Return the [X, Y] coordinate for the center point of the cell that contains the specified text.  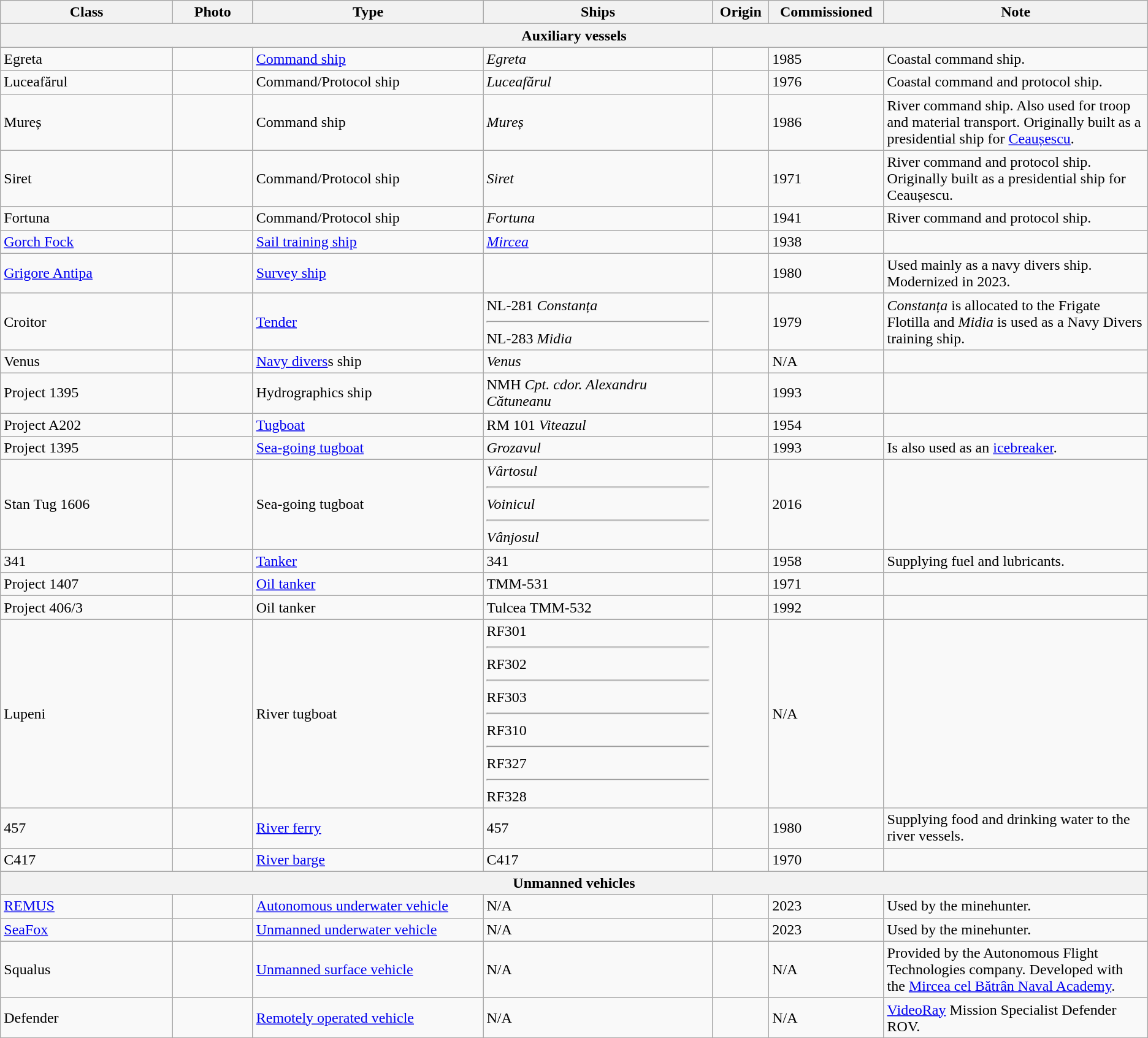
Gorch Fock [87, 242]
1954 [827, 425]
2016 [827, 505]
Project 406/3 [87, 608]
Ships [598, 12]
Autonomous underwater vehicle [368, 906]
NL-281 Constanța NL-283 Midia [598, 321]
RF301 RF302 RF303 RF310 RF327 RF328 [598, 714]
Stan Tug 1606 [87, 505]
Photo [212, 12]
Type [368, 12]
Squalus [87, 969]
Defender [87, 1018]
Class [87, 12]
1985 [827, 59]
Tender [368, 321]
Is also used as an icebreaker. [1016, 448]
Grozavul [598, 448]
Lupeni [87, 714]
Unmanned surface vehicle [368, 969]
RM 101 Viteazul [598, 425]
Auxiliary vessels [574, 36]
Navy diverss ship [368, 361]
Tanker [368, 561]
River barge [368, 860]
River tugboat [368, 714]
Used mainly as a navy divers ship. Modernized in 2023. [1016, 273]
REMUS [87, 906]
1986 [827, 122]
Hydrographics ship [368, 392]
1976 [827, 82]
1938 [827, 242]
Vârtosul Voinicul Vânjosul [598, 505]
Tulcea TMM-532 [598, 608]
Coastal command and protocol ship. [1016, 82]
SeaFox [87, 929]
1941 [827, 218]
Unmanned vehicles [574, 883]
1970 [827, 860]
Tugboat [368, 425]
NMH Cpt. cdor. Alexandru Cătuneanu [598, 392]
1992 [827, 608]
River command and protocol ship. Originally built as a presidential ship for Ceaușescu. [1016, 178]
1979 [827, 321]
Note [1016, 12]
Mircea [598, 242]
Unmanned underwater vehicle [368, 929]
Origin [741, 12]
Project A202 [87, 425]
Provided by the Autonomous Flight Technologies company. Developed with the Mircea cel Bătrân Naval Academy. [1016, 969]
Project 1407 [87, 584]
Survey ship [368, 273]
Supplying food and drinking water to the river vessels. [1016, 828]
Constanța is allocated to the Frigate Flotilla and Midia is used as a Navy Divers training ship. [1016, 321]
Grigore Antipa [87, 273]
Sail training ship [368, 242]
River ferry [368, 828]
Remotely operated vehicle [368, 1018]
VideoRay Mission Specialist Defender ROV. [1016, 1018]
Croitor [87, 321]
River command and protocol ship. [1016, 218]
Commissioned [827, 12]
Supplying fuel and lubricants. [1016, 561]
Coastal command ship. [1016, 59]
1958 [827, 561]
River command ship. Also used for troop and material transport. Originally built as a presidential ship for Ceaușescu. [1016, 122]
TMM-531 [598, 584]
